Find where the given text appears and provide that cell's center as [x, y] coordinate. 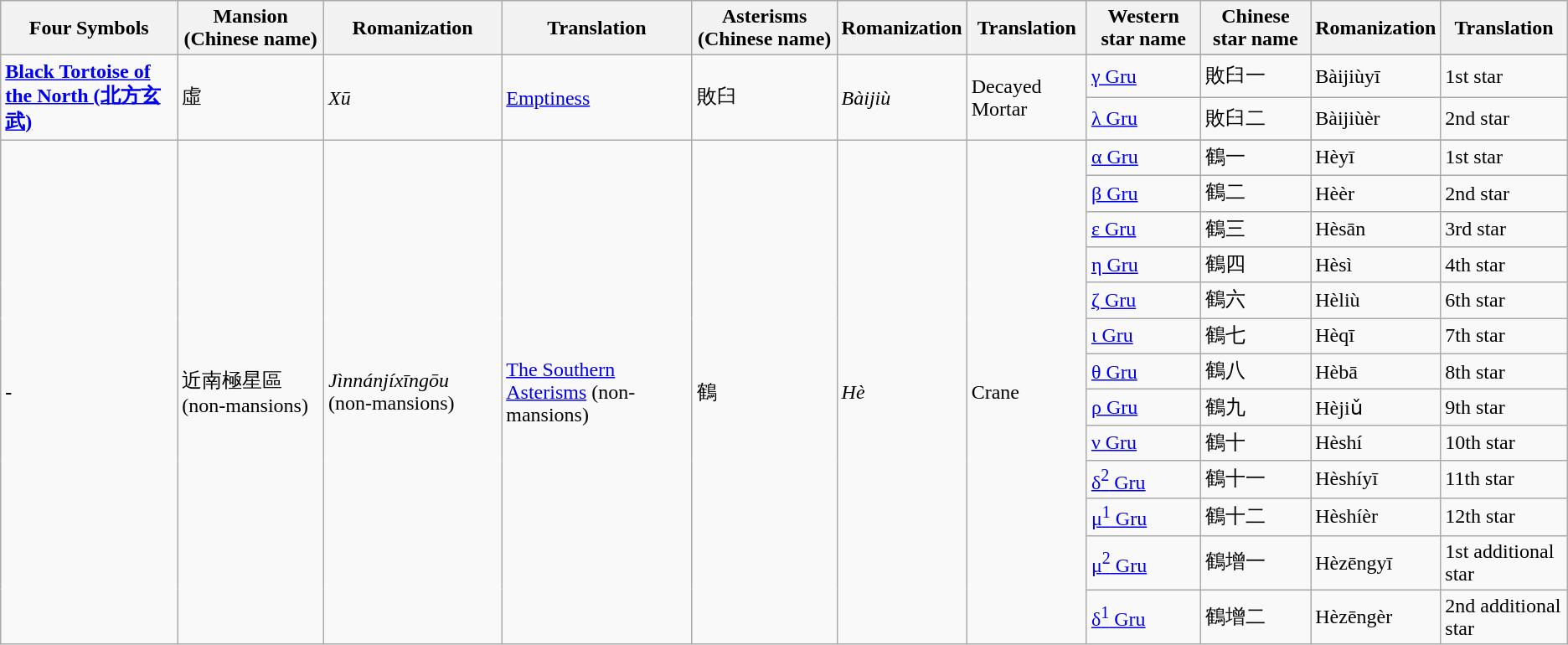
10th star [1504, 442]
λ Gru [1143, 119]
Hèsì [1375, 265]
Hèjiǔ [1375, 407]
虛 [251, 97]
敗臼二 [1256, 119]
Hèshíyī [1375, 479]
Four Symbols [89, 28]
ν Gru [1143, 442]
μ2 Gru [1143, 563]
Asterisms (Chinese name) [764, 28]
Black Tortoise of the North (北方玄武) [89, 97]
η Gru [1143, 265]
鶴七 [1256, 337]
γ Gru [1143, 77]
9th star [1504, 407]
θ Gru [1143, 372]
The Southern Asterisms (non-mansions) [597, 392]
Hèshíèr [1375, 516]
3rd star [1504, 230]
Hèliù [1375, 300]
Jìnnánjíxīngōu (non-mansions) [412, 392]
鶴十一 [1256, 479]
Xū [412, 97]
鶴四 [1256, 265]
α Gru [1143, 157]
鶴九 [1256, 407]
ε Gru [1143, 230]
4th star [1504, 265]
2nd additional star [1504, 617]
ρ Gru [1143, 407]
δ1 Gru [1143, 617]
Hèsān [1375, 230]
1st additional star [1504, 563]
鶴一 [1256, 157]
11th star [1504, 479]
ι Gru [1143, 337]
Chinese star name [1256, 28]
- [89, 392]
ζ Gru [1143, 300]
近南極星區 (non-mansions) [251, 392]
Bàijiùyī [1375, 77]
Hè [901, 392]
β Gru [1143, 193]
鶴二 [1256, 193]
Hèbā [1375, 372]
敗臼一 [1256, 77]
Western star name [1143, 28]
Crane [1027, 392]
鶴十 [1256, 442]
Hèèr [1375, 193]
Hèqī [1375, 337]
鶴三 [1256, 230]
Mansion (Chinese name) [251, 28]
Hèzēngyī [1375, 563]
Hèyī [1375, 157]
鶴增二 [1256, 617]
Bàijiùèr [1375, 119]
12th star [1504, 516]
Hèshí [1375, 442]
Decayed Mortar [1027, 97]
鶴十二 [1256, 516]
敗臼 [764, 97]
δ2 Gru [1143, 479]
Emptiness [597, 97]
μ1 Gru [1143, 516]
鶴增一 [1256, 563]
Hèzēngèr [1375, 617]
6th star [1504, 300]
7th star [1504, 337]
8th star [1504, 372]
Bàijiù [901, 97]
鶴 [764, 392]
鶴六 [1256, 300]
鶴八 [1256, 372]
